Find where the given text appears and provide that cell's center as [X, Y] coordinate. 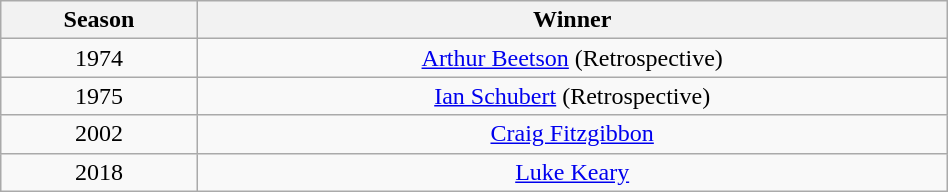
Arthur Beetson (Retrospective) [572, 58]
Luke Keary [572, 172]
Season [99, 20]
Ian Schubert (Retrospective) [572, 96]
Winner [572, 20]
2002 [99, 134]
1974 [99, 58]
1975 [99, 96]
Craig Fitzgibbon [572, 134]
2018 [99, 172]
